Extract the (X, Y) coordinate from the center of the cell holding the provided text.  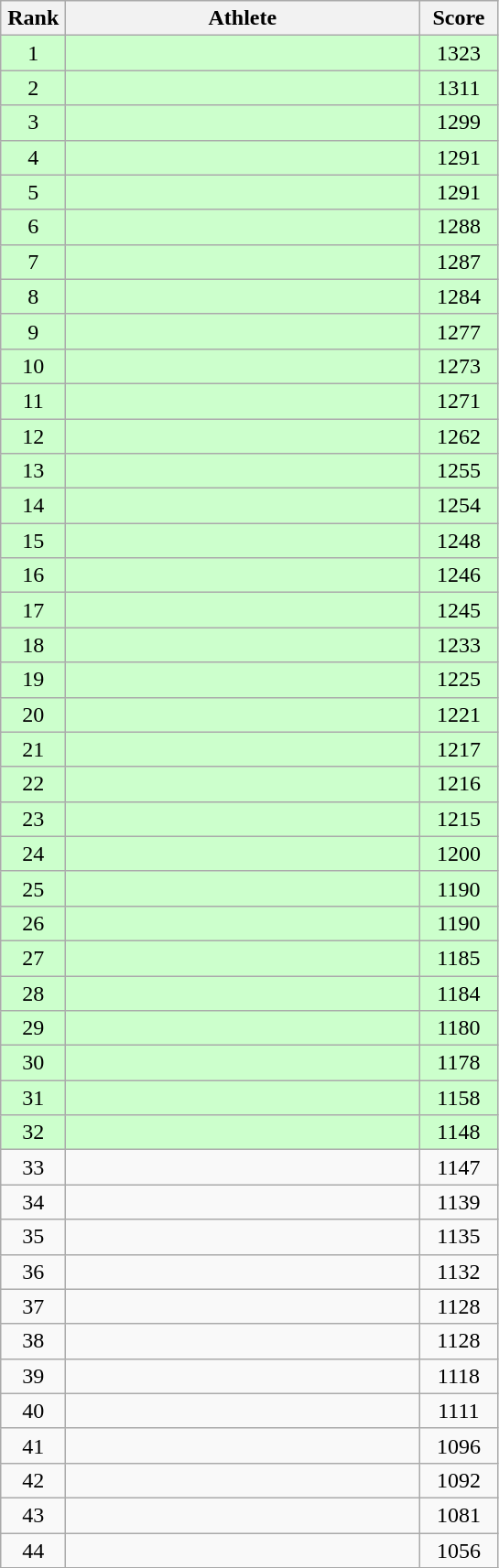
17 (33, 610)
20 (33, 714)
1271 (459, 401)
1178 (459, 1063)
1184 (459, 993)
5 (33, 192)
34 (33, 1202)
1216 (459, 784)
3 (33, 123)
1262 (459, 436)
Score (459, 18)
1254 (459, 506)
8 (33, 296)
1248 (459, 541)
1185 (459, 958)
1139 (459, 1202)
35 (33, 1237)
16 (33, 575)
11 (33, 401)
23 (33, 819)
1147 (459, 1167)
4 (33, 157)
28 (33, 993)
29 (33, 1028)
22 (33, 784)
1158 (459, 1098)
26 (33, 923)
1273 (459, 366)
30 (33, 1063)
1233 (459, 645)
42 (33, 1480)
1118 (459, 1376)
37 (33, 1306)
1299 (459, 123)
1132 (459, 1272)
6 (33, 227)
Rank (33, 18)
7 (33, 262)
1217 (459, 749)
38 (33, 1341)
36 (33, 1272)
1284 (459, 296)
21 (33, 749)
13 (33, 471)
25 (33, 888)
10 (33, 366)
1246 (459, 575)
1180 (459, 1028)
19 (33, 680)
39 (33, 1376)
44 (33, 1551)
1277 (459, 331)
1245 (459, 610)
1225 (459, 680)
1221 (459, 714)
Athlete (243, 18)
1215 (459, 819)
1 (33, 53)
1311 (459, 88)
12 (33, 436)
40 (33, 1411)
41 (33, 1445)
1081 (459, 1515)
1255 (459, 471)
14 (33, 506)
1111 (459, 1411)
27 (33, 958)
9 (33, 331)
33 (33, 1167)
24 (33, 854)
1096 (459, 1445)
1323 (459, 53)
1287 (459, 262)
1288 (459, 227)
43 (33, 1515)
2 (33, 88)
31 (33, 1098)
18 (33, 645)
1056 (459, 1551)
1148 (459, 1133)
1135 (459, 1237)
1092 (459, 1480)
1200 (459, 854)
15 (33, 541)
32 (33, 1133)
